Return (X, Y) of the center of cell containing provided text 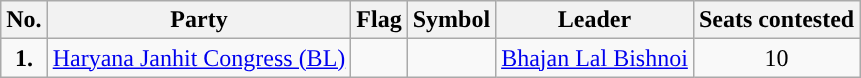
Symbol (451, 20)
Party (199, 20)
Haryana Janhit Congress (BL) (199, 58)
Flag (379, 20)
Seats contested (776, 20)
10 (776, 58)
No. (24, 20)
1. (24, 58)
Bhajan Lal Bishnoi (595, 58)
Leader (595, 20)
